Determine the (x, y) coordinate at the center of the cell enclosing the given text.  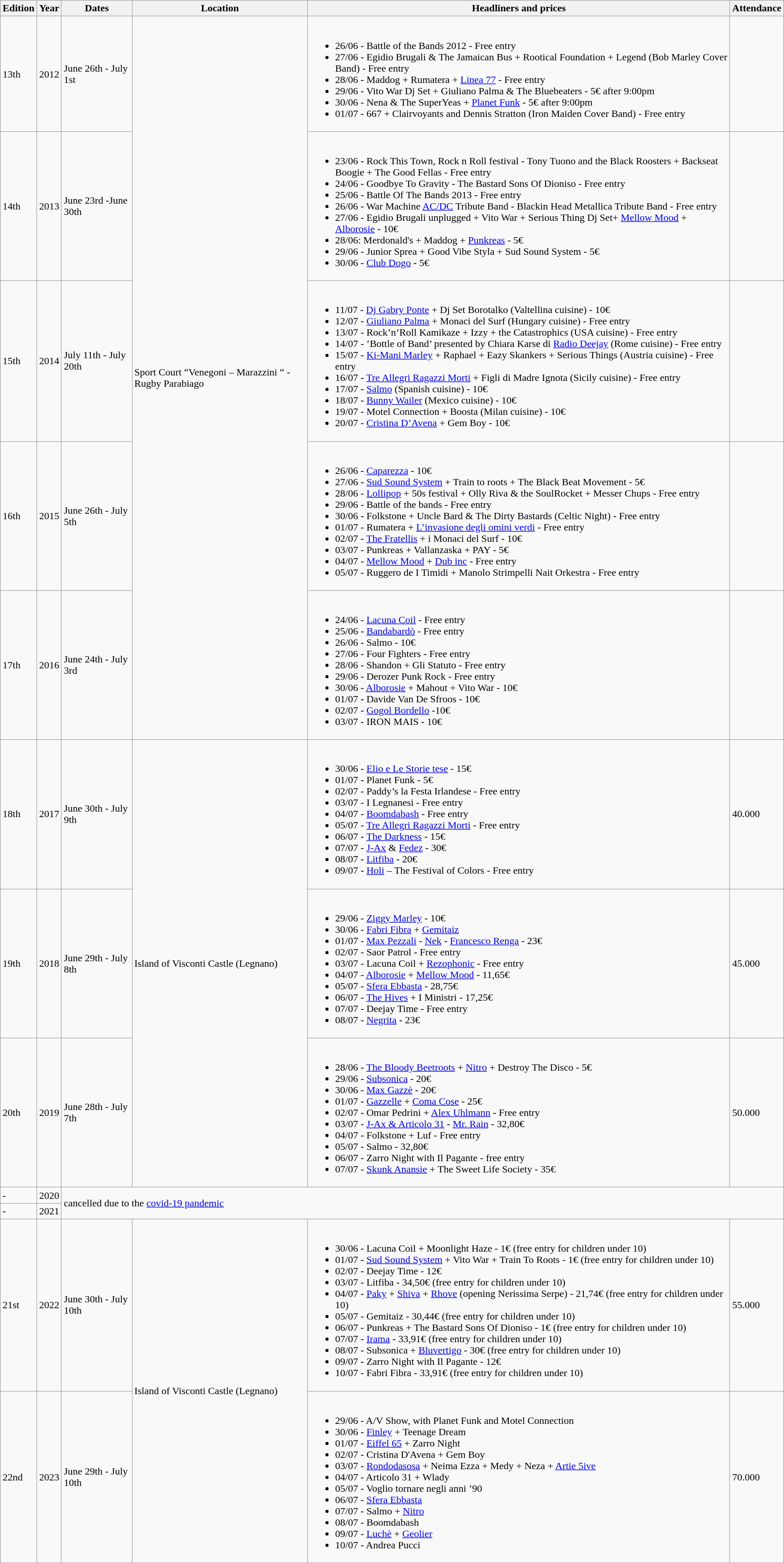
16th (18, 516)
Sport Court “Venegoni – Marazzini “ - Rugby Parabiago (220, 378)
June 26th - July 1st (97, 74)
June 29th - July 8th (97, 963)
2023 (49, 1477)
2022 (49, 1305)
20th (18, 1113)
45.000 (757, 963)
13th (18, 74)
18th (18, 814)
55.000 (757, 1305)
2014 (49, 361)
40.000 (757, 814)
June 26th - July 5th (97, 516)
Year (49, 8)
Dates (97, 8)
2020 (49, 1195)
June 23rd -June 30th (97, 206)
2019 (49, 1113)
June 28th - July 7th (97, 1113)
Edition (18, 8)
Headliners and prices (519, 8)
2016 (49, 665)
70.000 (757, 1477)
2012 (49, 74)
14th (18, 206)
2018 (49, 963)
15th (18, 361)
17th (18, 665)
Location (220, 8)
21st (18, 1305)
2013 (49, 206)
June 24th - July 3rd (97, 665)
19th (18, 963)
2021 (49, 1211)
June 30th - July 10th (97, 1305)
50.000 (757, 1113)
July 11th - July 20th (97, 361)
cancelled due to the covid-19 pandemic (423, 1203)
22nd (18, 1477)
Attendance (757, 8)
June 30th - July 9th (97, 814)
2015 (49, 516)
June 29th - July 10th (97, 1477)
2017 (49, 814)
